For the text-containing cell, return its midpoint in (X, Y) coordinate format. 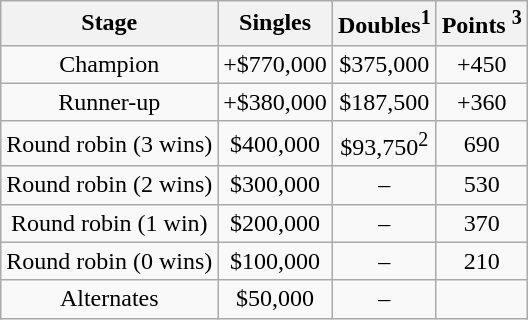
$50,000 (276, 299)
210 (482, 261)
+450 (482, 64)
Round robin (3 wins) (110, 144)
530 (482, 185)
Stage (110, 24)
+$770,000 (276, 64)
690 (482, 144)
Points 3 (482, 24)
+$380,000 (276, 102)
$200,000 (276, 223)
$187,500 (384, 102)
Doubles1 (384, 24)
$400,000 (276, 144)
Round robin (0 wins) (110, 261)
$100,000 (276, 261)
+360 (482, 102)
Alternates (110, 299)
Round robin (2 wins) (110, 185)
Runner-up (110, 102)
$375,000 (384, 64)
Champion (110, 64)
$300,000 (276, 185)
$93,7502 (384, 144)
Round robin (1 win) (110, 223)
370 (482, 223)
Singles (276, 24)
